Identify which cell holds the provided text, then report its [x, y] central coordinate. 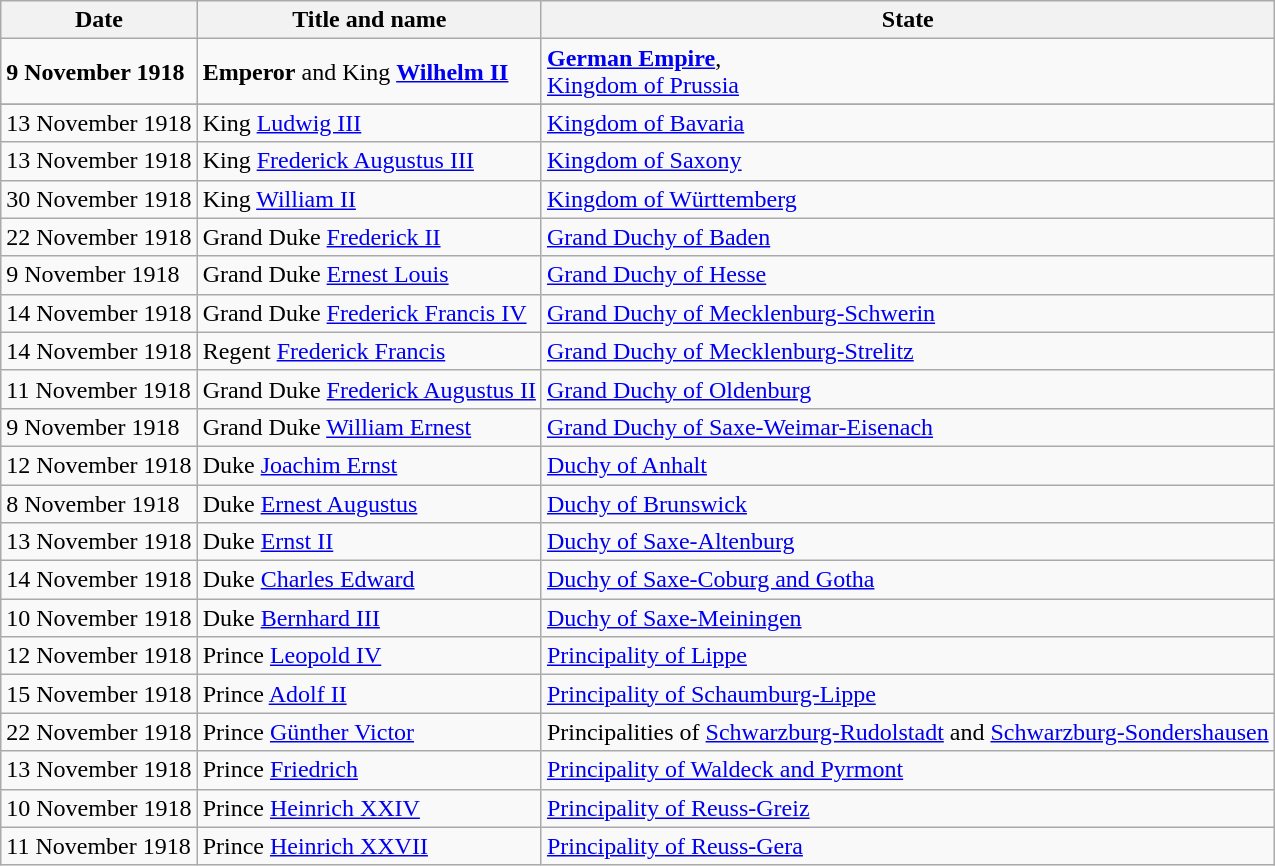
Duke Bernhard III [369, 618]
Prince Leopold IV [369, 656]
German Empire,Kingdom of Prussia [908, 72]
Kingdom of Württemberg [908, 199]
Grand Duchy of Saxe-Weimar-Eisenach [908, 427]
Prince Adolf II [369, 694]
Duke Ernst II [369, 542]
Grand Duke William Ernest [369, 427]
Prince Günther Victor [369, 732]
Emperor and King Wilhelm II [369, 72]
King Frederick Augustus III [369, 161]
Duchy of Anhalt [908, 465]
Duke Ernest Augustus [369, 503]
Principality of Reuss-Greiz [908, 808]
King Ludwig III [369, 123]
Grand Duke Frederick Augustus II [369, 389]
King William II [369, 199]
Grand Duchy of Mecklenburg-Schwerin [908, 313]
Duchy of Saxe-Altenburg [908, 542]
Duchy of Saxe-Meiningen [908, 618]
Title and name [369, 20]
Principality of Lippe [908, 656]
Prince Heinrich XXVII [369, 846]
Prince Heinrich XXIV [369, 808]
Kingdom of Bavaria [908, 123]
Duchy of Saxe-Coburg and Gotha [908, 580]
15 November 1918 [99, 694]
30 November 1918 [99, 199]
Grand Duchy of Baden [908, 237]
Principality of Reuss-Gera [908, 846]
Grand Duke Frederick II [369, 237]
Grand Duchy of Oldenburg [908, 389]
Grand Duke Ernest Louis [369, 275]
Duke Charles Edward [369, 580]
Principality of Waldeck and Pyrmont [908, 770]
Principalities of Schwarzburg-Rudolstadt and Schwarzburg-Sondershausen [908, 732]
Duke Joachim Ernst [369, 465]
Kingdom of Saxony [908, 161]
Grand Duchy of Hesse [908, 275]
Grand Duke Frederick Francis IV [369, 313]
Grand Duchy of Mecklenburg-Strelitz [908, 351]
State [908, 20]
Duchy of Brunswick [908, 503]
Prince Friedrich [369, 770]
Regent Frederick Francis [369, 351]
8 November 1918 [99, 503]
Date [99, 20]
Principality of Schaumburg-Lippe [908, 694]
